Pinpoint the cell where the given text exists, returning its [X, Y] midpoint coordinate. 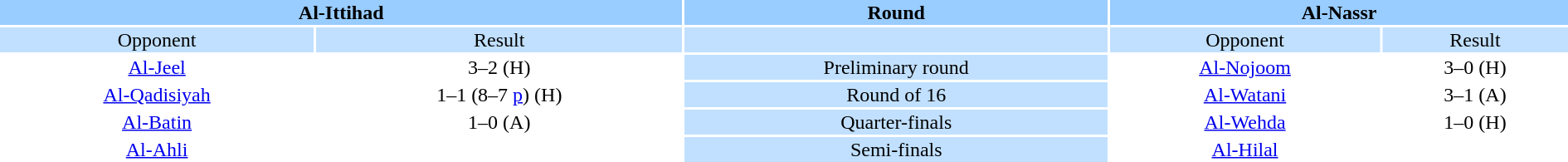
Al-Wehda [1244, 122]
3–0 (H) [1475, 67]
1–1 (8–7 p) (H) [499, 95]
Al-Ahli [157, 150]
Round [896, 12]
1–0 (A) [499, 122]
Semi-finals [896, 150]
Al-Watani [1244, 95]
1–0 (H) [1475, 122]
3–2 (H) [499, 67]
Preliminary round [896, 67]
Al-Nojoom [1244, 67]
Al-Nassr [1339, 12]
3–1 (A) [1475, 95]
Al-Batin [157, 122]
Al-Ittihad [341, 12]
Quarter-finals [896, 122]
Al-Hilal [1244, 150]
Round of 16 [896, 95]
Al-Qadisiyah [157, 95]
Al-Jeel [157, 67]
